Provide the (x, y) coordinate of the cell's center where the given text is located.  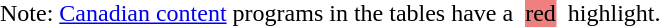
red (540, 14)
Note: Canadian content programs in the tables have a (262, 14)
